Scan for the cell matching the given text and deliver its [X, Y] coordinate at center. 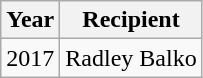
2017 [30, 58]
Recipient [131, 20]
Year [30, 20]
Radley Balko [131, 58]
